Capture the cell that displays the provided text and extract its [x, y] central coordinate. 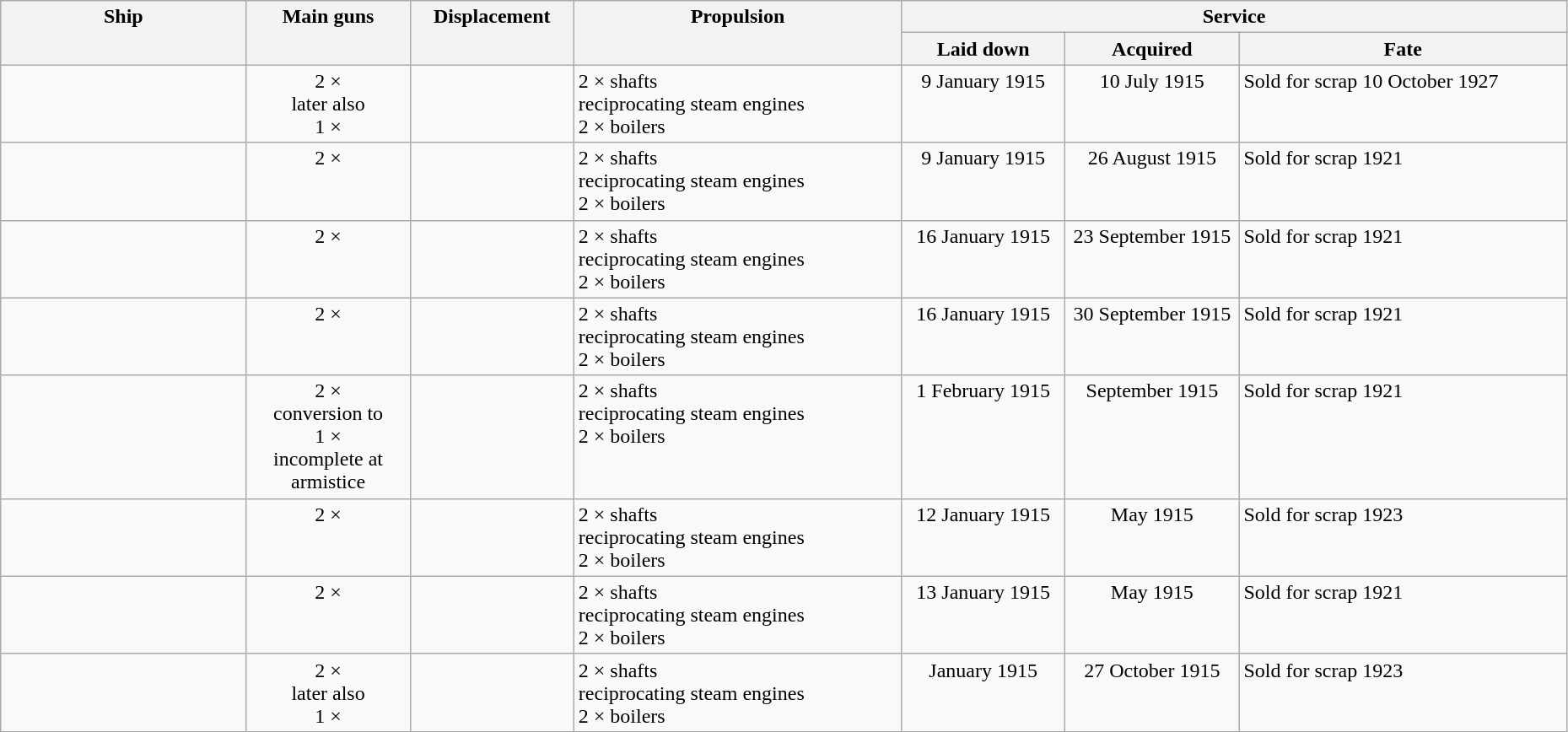
27 October 1915 [1152, 692]
12 January 1915 [983, 537]
Fate [1403, 49]
Propulsion [737, 33]
2 × conversion to 1 × incomplete at armistice [328, 437]
10 July 1915 [1152, 104]
Service [1235, 17]
Laid down [983, 49]
13 January 1915 [983, 615]
Sold for scrap 10 October 1927 [1403, 104]
Main guns [328, 33]
Ship [123, 33]
1 February 1915 [983, 437]
26 August 1915 [1152, 181]
Displacement [492, 33]
September 1915 [1152, 437]
Acquired [1152, 49]
January 1915 [983, 692]
30 September 1915 [1152, 336]
23 September 1915 [1152, 259]
